For the text-containing cell, return its midpoint in [x, y] coordinate format. 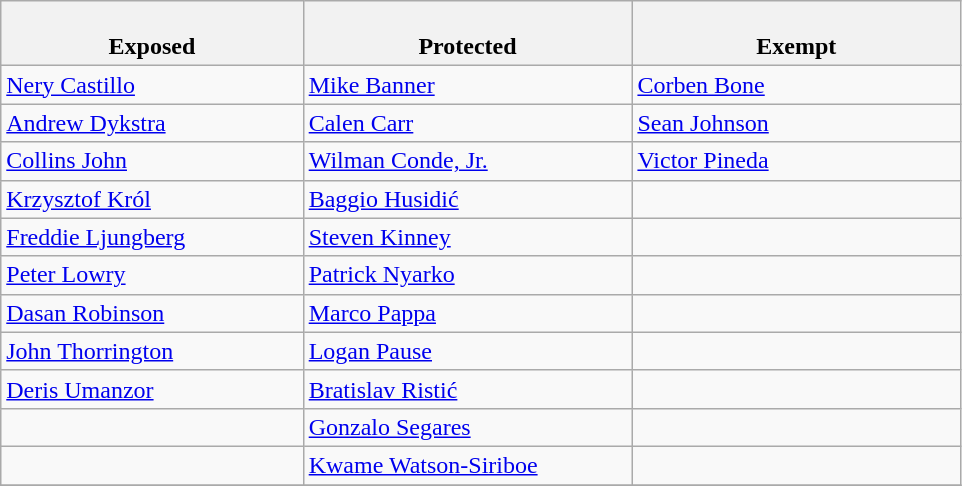
Logan Pause [468, 351]
Corben Bone [796, 85]
John Thorrington [152, 351]
Dasan Robinson [152, 313]
Nery Castillo [152, 85]
Freddie Ljungberg [152, 237]
Exposed [152, 34]
Kwame Watson-Siriboe [468, 465]
Patrick Nyarko [468, 275]
Krzysztof Król [152, 199]
Bratislav Ristić [468, 389]
Peter Lowry [152, 275]
Deris Umanzor [152, 389]
Gonzalo Segares [468, 427]
Protected [468, 34]
Victor Pineda [796, 161]
Exempt [796, 34]
Sean Johnson [796, 123]
Calen Carr [468, 123]
Collins John [152, 161]
Steven Kinney [468, 237]
Wilman Conde, Jr. [468, 161]
Baggio Husidić [468, 199]
Marco Pappa [468, 313]
Andrew Dykstra [152, 123]
Mike Banner [468, 85]
